From the cell containing the given text, extract its center point as [x, y] coordinate. 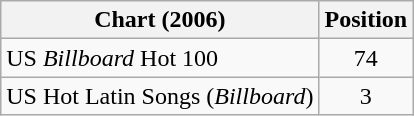
US Billboard Hot 100 [160, 58]
Chart (2006) [160, 20]
US Hot Latin Songs (Billboard) [160, 96]
74 [366, 58]
Position [366, 20]
3 [366, 96]
